From the cell containing the given text, extract its center point as [x, y] coordinate. 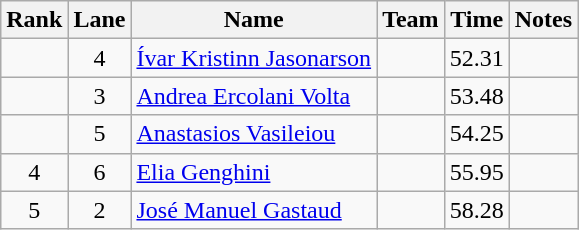
Anastasios Vasileiou [254, 134]
52.31 [476, 58]
Team [411, 20]
José Manuel Gastaud [254, 210]
Elia Genghini [254, 172]
54.25 [476, 134]
Notes [543, 20]
Time [476, 20]
Andrea Ercolani Volta [254, 96]
55.95 [476, 172]
6 [100, 172]
Lane [100, 20]
Name [254, 20]
Ívar Kristinn Jasonarson [254, 58]
58.28 [476, 210]
2 [100, 210]
Rank [34, 20]
3 [100, 96]
53.48 [476, 96]
